Determine the (X, Y) coordinate at the center of the cell enclosing the given text.  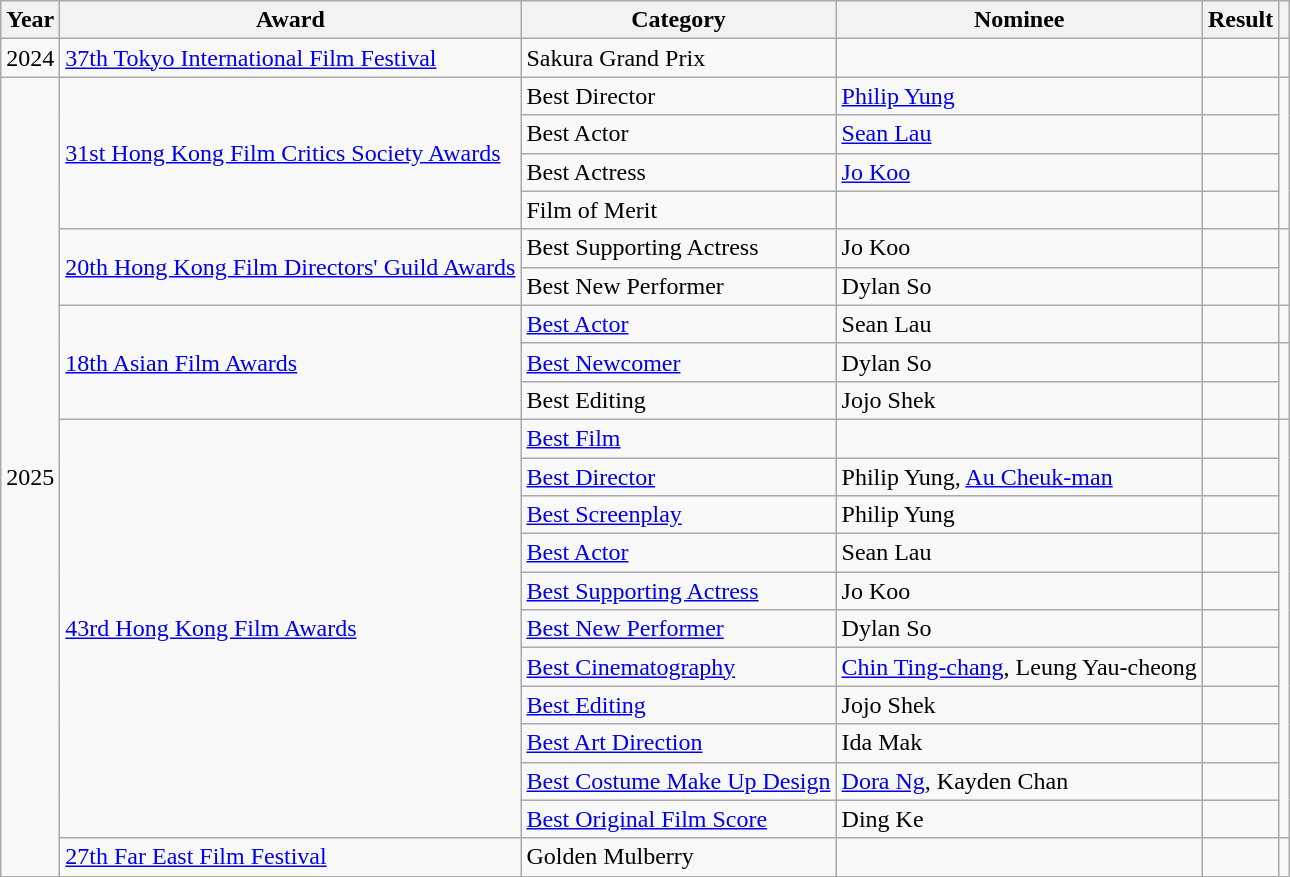
Best Film (678, 438)
27th Far East Film Festival (290, 857)
Best Art Direction (678, 743)
Sakura Grand Prix (678, 58)
Best Costume Make Up Design (678, 781)
31st Hong Kong Film Critics Society Awards (290, 153)
Best Screenplay (678, 515)
Award (290, 20)
20th Hong Kong Film Directors' Guild Awards (290, 267)
Nominee (1019, 20)
Result (1240, 20)
Chin Ting-chang, Leung Yau-cheong (1019, 667)
Philip Yung, Au Cheuk-man (1019, 477)
Ding Ke (1019, 819)
Best Newcomer (678, 362)
2025 (30, 476)
Golden Mulberry (678, 857)
2024 (30, 58)
Dora Ng, Kayden Chan (1019, 781)
18th Asian Film Awards (290, 362)
Film of Merit (678, 210)
Year (30, 20)
Best Cinematography (678, 667)
Best Original Film Score (678, 819)
37th Tokyo International Film Festival (290, 58)
Best Actress (678, 172)
43rd Hong Kong Film Awards (290, 628)
Ida Mak (1019, 743)
Category (678, 20)
